Pinpoint the cell where the given text exists, returning its (x, y) midpoint coordinate. 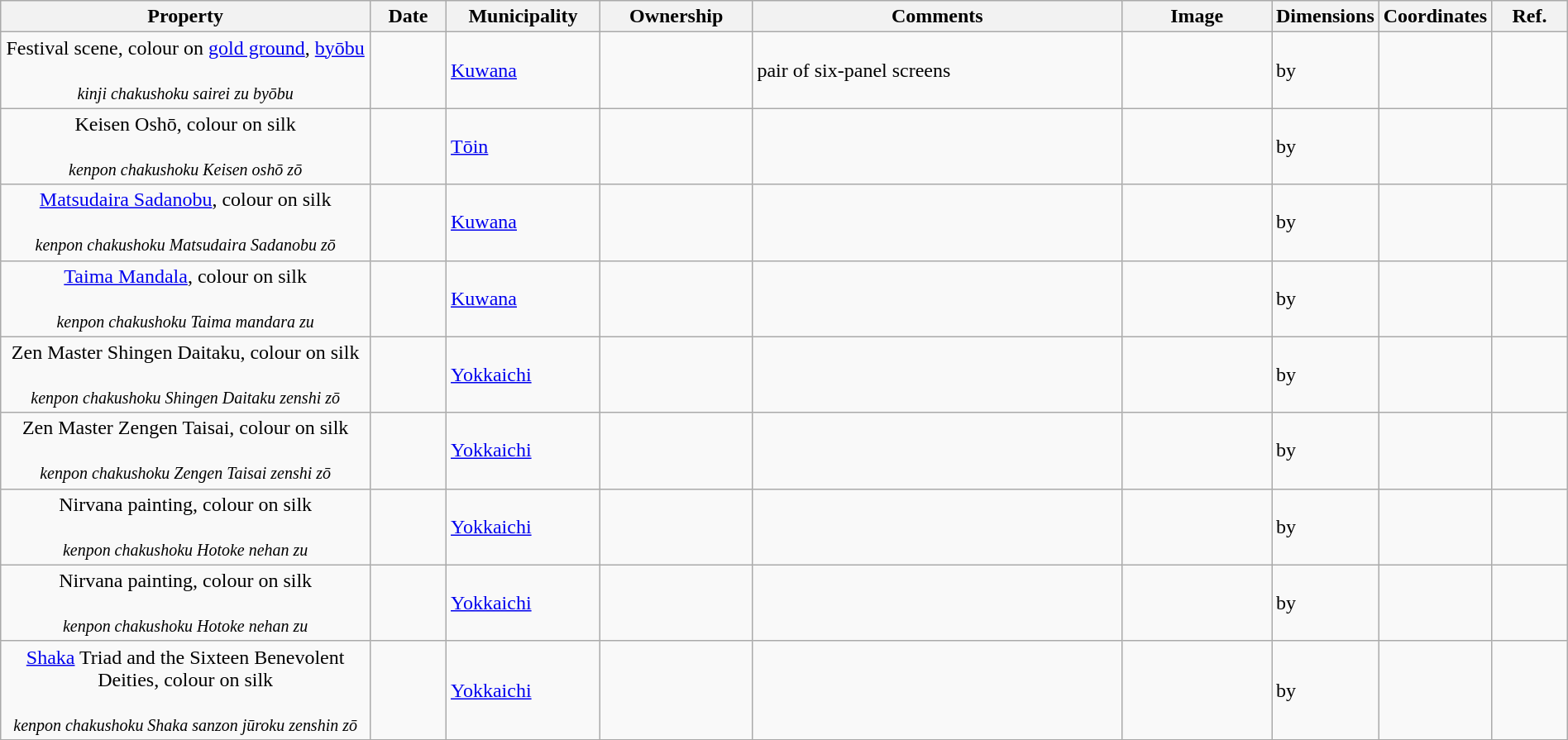
Municipality (523, 17)
Matsudaira Sadanobu, colour on silkkenpon chakushoku Matsudaira Sadanobu zō (185, 222)
Keisen Oshō, colour on silkkenpon chakushoku Keisen oshō zō (185, 146)
Coordinates (1435, 17)
Festival scene, colour on gold ground, byōbukinji chakushoku sairei zu byōbu (185, 70)
Zen Master Zengen Taisai, colour on silkkenpon chakushoku Zengen Taisai zenshi zō (185, 451)
Tōin (523, 146)
Shaka Triad and the Sixteen Benevolent Deities, colour on silkkenpon chakushoku Shaka sanzon jūroku zenshin zō (185, 690)
Taima Mandala, colour on silkkenpon chakushoku Taima mandara zu (185, 298)
Ownership (676, 17)
Property (185, 17)
Ref. (1530, 17)
Zen Master Shingen Daitaku, colour on silkkenpon chakushoku Shingen Daitaku zenshi zō (185, 375)
pair of six-panel screens (938, 70)
Comments (938, 17)
Image (1198, 17)
Dimensions (1326, 17)
Date (409, 17)
